Search for the cell housing the specified text and yield its [x, y] center coordinate. 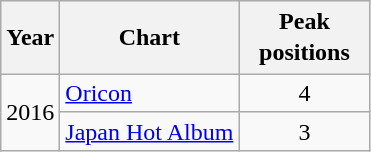
Chart [150, 38]
4 [304, 93]
Peak positions [304, 38]
Oricon [150, 93]
Japan Hot Album [150, 131]
Year [30, 38]
3 [304, 131]
2016 [30, 112]
